Determine the [x, y] coordinate at the center of the cell enclosing the given text.  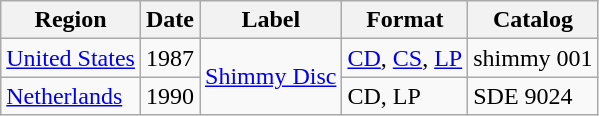
Date [170, 20]
Catalog [533, 20]
Label [271, 20]
Format [405, 20]
CD, CS, LP [405, 58]
1987 [170, 58]
Netherlands [71, 96]
CD, LP [405, 96]
SDE 9024 [533, 96]
United States [71, 58]
Region [71, 20]
1990 [170, 96]
Shimmy Disc [271, 77]
shimmy 001 [533, 58]
